Identify which cell holds the provided text, then report its (X, Y) central coordinate. 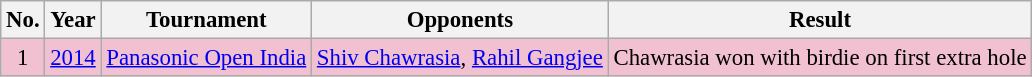
Shiv Chawrasia, Rahil Gangjee (460, 58)
1 (23, 58)
2014 (73, 58)
Year (73, 20)
No. (23, 20)
Tournament (206, 20)
Opponents (460, 20)
Panasonic Open India (206, 58)
Chawrasia won with birdie on first extra hole (820, 58)
Result (820, 20)
